Capture the cell that displays the provided text and extract its (X, Y) central coordinate. 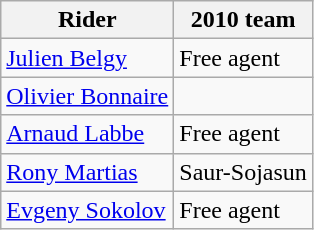
Arnaud Labbe (88, 134)
Olivier Bonnaire (88, 96)
Julien Belgy (88, 58)
Saur-Sojasun (244, 172)
Rider (88, 20)
Rony Martias (88, 172)
Evgeny Sokolov (88, 210)
2010 team (244, 20)
